Scan for the cell matching the given text and deliver its (x, y) coordinate at center. 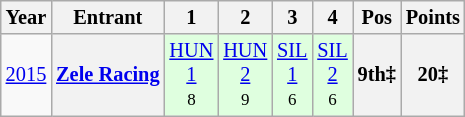
2 (245, 17)
HUN29 (245, 75)
SIL26 (332, 75)
HUN18 (191, 75)
SIL16 (292, 75)
Pos (377, 17)
4 (332, 17)
9th‡ (377, 75)
Points (433, 17)
Year (26, 17)
2015 (26, 75)
20‡ (433, 75)
1 (191, 17)
Entrant (108, 17)
Zele Racing (108, 75)
3 (292, 17)
